From the cell containing the given text, extract its center point as (X, Y) coordinate. 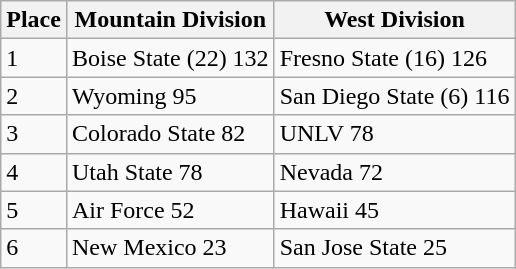
6 (34, 248)
4 (34, 172)
West Division (394, 20)
5 (34, 210)
Boise State (22) 132 (170, 58)
Place (34, 20)
Air Force 52 (170, 210)
Colorado State 82 (170, 134)
3 (34, 134)
San Jose State 25 (394, 248)
San Diego State (6) 116 (394, 96)
New Mexico 23 (170, 248)
1 (34, 58)
Fresno State (16) 126 (394, 58)
2 (34, 96)
Mountain Division (170, 20)
Hawaii 45 (394, 210)
Wyoming 95 (170, 96)
UNLV 78 (394, 134)
Utah State 78 (170, 172)
Nevada 72 (394, 172)
